Provide the (x, y) coordinate of the cell's center where the given text is located.  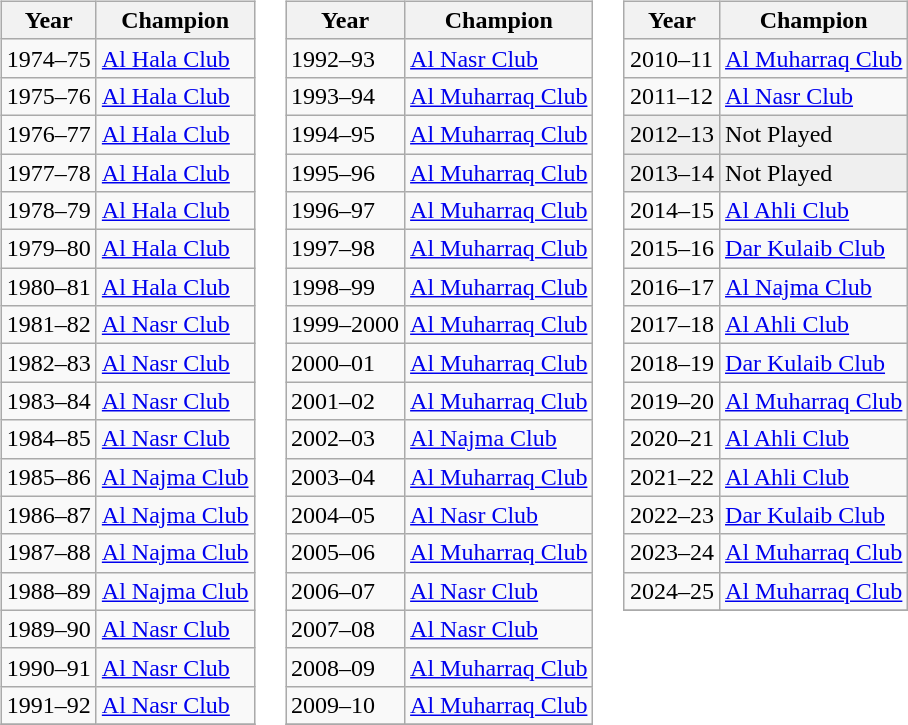
1979–80 (48, 249)
1981–82 (48, 325)
1993–94 (346, 96)
2014–15 (672, 211)
1996–97 (346, 211)
2005–06 (346, 553)
1982–83 (48, 363)
2017–18 (672, 325)
1977–78 (48, 173)
2023–24 (672, 553)
2008–09 (346, 667)
1998–99 (346, 287)
2022–23 (672, 515)
2013–14 (672, 173)
1997–98 (346, 249)
2009–10 (346, 705)
1999–2000 (346, 325)
1991–92 (48, 705)
2003–04 (346, 477)
1976–77 (48, 134)
1986–87 (48, 515)
1992–93 (346, 58)
2006–07 (346, 591)
1988–89 (48, 591)
2021–22 (672, 477)
2020–21 (672, 439)
2011–12 (672, 96)
1983–84 (48, 401)
2012–13 (672, 134)
2019–20 (672, 401)
2018–19 (672, 363)
1975–76 (48, 96)
2001–02 (346, 401)
1987–88 (48, 553)
1994–95 (346, 134)
2010–11 (672, 58)
1978–79 (48, 211)
2016–17 (672, 287)
1985–86 (48, 477)
1980–81 (48, 287)
1989–90 (48, 629)
2002–03 (346, 439)
1990–91 (48, 667)
2024–25 (672, 591)
2015–16 (672, 249)
1995–96 (346, 173)
2007–08 (346, 629)
2000–01 (346, 363)
1984–85 (48, 439)
2004–05 (346, 515)
1974–75 (48, 58)
